Extract the (x, y) coordinate from the center of the cell holding the provided text.  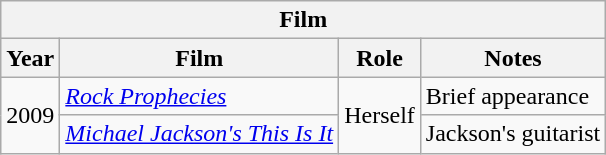
Herself (380, 115)
Brief appearance (512, 96)
2009 (30, 115)
Year (30, 58)
Notes (512, 58)
Role (380, 58)
Jackson's guitarist (512, 134)
Rock Prophecies (200, 96)
Michael Jackson's This Is It (200, 134)
